Detect which cell encompasses the target text, then output its (X, Y) center coordinate. 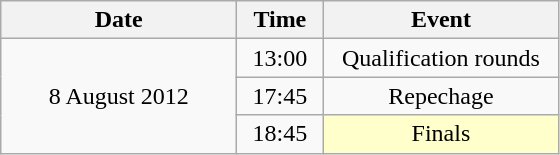
18:45 (280, 134)
Repechage (441, 96)
8 August 2012 (119, 96)
Event (441, 20)
Date (119, 20)
Qualification rounds (441, 58)
Finals (441, 134)
17:45 (280, 96)
Time (280, 20)
13:00 (280, 58)
